Pinpoint the cell where the given text exists, returning its [X, Y] midpoint coordinate. 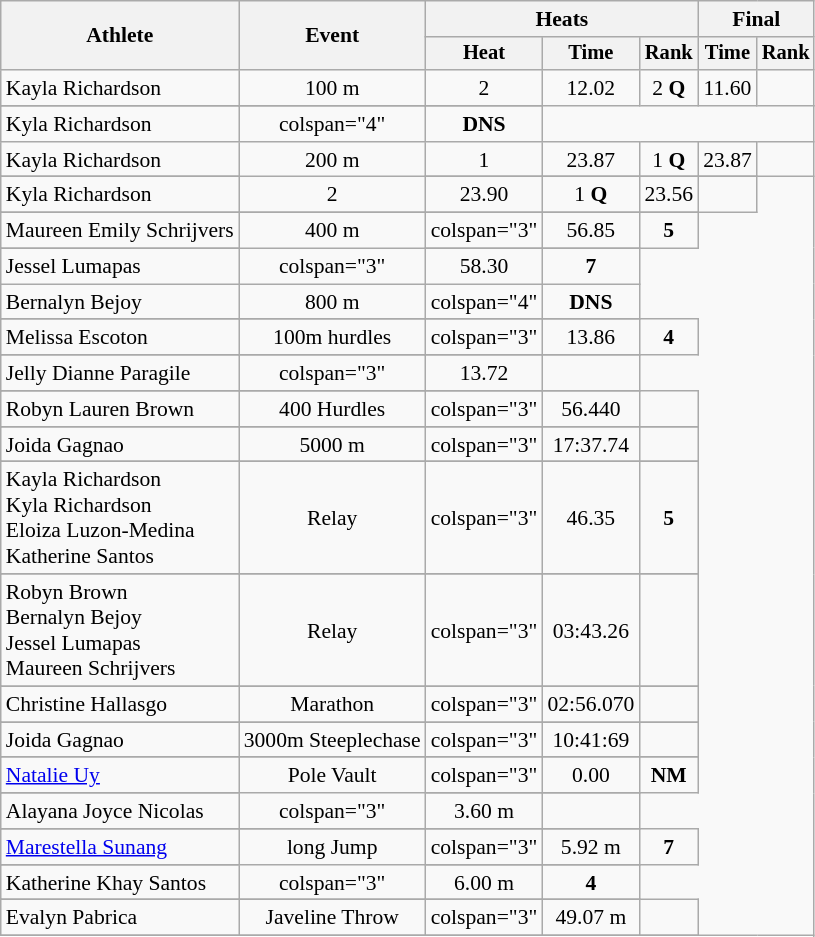
58.30 [484, 267]
17:37.74 [590, 445]
long Jump [332, 847]
Kayla RichardsonKyla RichardsonEloiza Luzon-MedinaKatherine Santos [120, 518]
02:56.070 [590, 705]
3.60 m [484, 811]
Final [756, 19]
49.07 m [590, 918]
Event [332, 36]
46.35 [590, 518]
Evalyn Pabrica [120, 918]
Pole Vault [332, 776]
1 [484, 160]
23.90 [484, 195]
Athlete [120, 36]
Natalie Uy [120, 776]
Robyn BrownBernalyn BejoyJessel LumapasMaureen Schrijvers [120, 630]
11.60 [728, 88]
Jessel Lumapas [120, 267]
23.56 [668, 195]
Heat [484, 54]
2 Q [668, 88]
100m hurdles [332, 338]
13.86 [590, 338]
Katherine Khay Santos [120, 883]
Alayana Joyce Nicolas [120, 811]
NM [668, 776]
Maureen Emily Schrijvers [120, 231]
10:41:69 [590, 740]
5000 m [332, 445]
400 m [332, 231]
100 m [332, 88]
Heats [562, 19]
Marestella Sunang [120, 847]
6.00 m [484, 883]
12.02 [590, 88]
200 m [332, 160]
800 m [332, 302]
Christine Hallasgo [120, 705]
03:43.26 [590, 630]
Jelly Dianne Paragile [120, 373]
3000m Steeplechase [332, 740]
56.85 [590, 231]
0.00 [590, 776]
56.440 [590, 409]
Javeline Throw [332, 918]
Bernalyn Bejoy [120, 302]
Marathon [332, 705]
5.92 m [590, 847]
400 Hurdles [332, 409]
Robyn Lauren Brown [120, 409]
13.72 [484, 373]
Melissa Escoton [120, 338]
